Scan for the cell matching the given text and deliver its [x, y] coordinate at center. 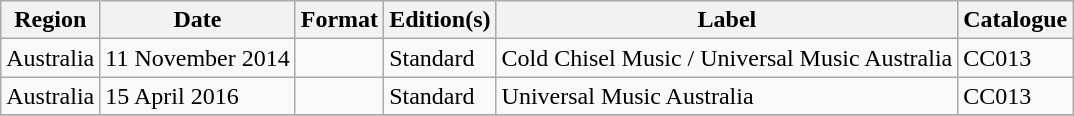
Cold Chisel Music / Universal Music Australia [727, 58]
11 November 2014 [198, 58]
Format [339, 20]
Catalogue [1016, 20]
Edition(s) [440, 20]
Label [727, 20]
Date [198, 20]
Universal Music Australia [727, 96]
Region [50, 20]
15 April 2016 [198, 96]
